For the text-containing cell, return its midpoint in (X, Y) coordinate format. 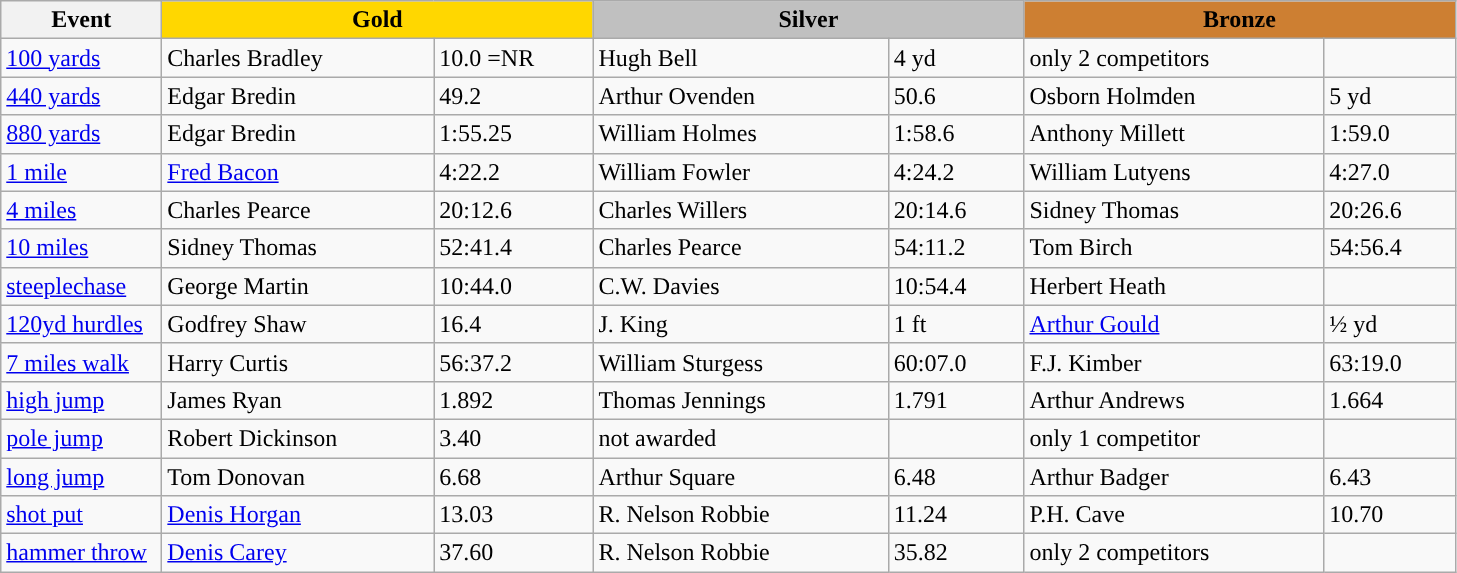
shot put (82, 515)
Tom Birch (1174, 248)
4:24.2 (956, 172)
7 miles walk (82, 362)
35.82 (956, 553)
James Ryan (298, 400)
20:14.6 (956, 210)
Denis Horgan (298, 515)
6.68 (514, 477)
20:26.6 (1390, 210)
120yd hurdles (82, 324)
10.0 =NR (514, 58)
not awarded (740, 438)
37.60 (514, 553)
13.03 (514, 515)
10 miles (82, 248)
Harry Curtis (298, 362)
Arthur Andrews (1174, 400)
Silver (808, 20)
1 mile (82, 172)
1.892 (514, 400)
1:58.6 (956, 134)
Anthony Millett (1174, 134)
3.40 (514, 438)
1 ft (956, 324)
only 1 competitor (1174, 438)
Arthur Badger (1174, 477)
Denis Carey (298, 553)
Robert Dickinson (298, 438)
William Fowler (740, 172)
F.J. Kimber (1174, 362)
C.W. Davies (740, 286)
11.24 (956, 515)
Herbert Heath (1174, 286)
Hugh Bell (740, 58)
Fred Bacon (298, 172)
1:59.0 (1390, 134)
16.4 (514, 324)
1.664 (1390, 400)
52:41.4 (514, 248)
54:11.2 (956, 248)
J. King (740, 324)
George Martin (298, 286)
Charles Willers (740, 210)
1:55.25 (514, 134)
William Lutyens (1174, 172)
Arthur Ovenden (740, 96)
hammer throw (82, 553)
10.70 (1390, 515)
6.43 (1390, 477)
56:37.2 (514, 362)
10:44.0 (514, 286)
Osborn Holmden (1174, 96)
Thomas Jennings (740, 400)
steeplechase (82, 286)
Gold (378, 20)
long jump (82, 477)
pole jump (82, 438)
4:27.0 (1390, 172)
100 yards (82, 58)
Event (82, 20)
William Sturgess (740, 362)
Tom Donovan (298, 477)
5 yd (1390, 96)
50.6 (956, 96)
20:12.6 (514, 210)
Arthur Square (740, 477)
10:54.4 (956, 286)
440 yards (82, 96)
4 yd (956, 58)
4 miles (82, 210)
63:19.0 (1390, 362)
4:22.2 (514, 172)
Bronze (1240, 20)
Charles Bradley (298, 58)
60:07.0 (956, 362)
1.791 (956, 400)
William Holmes (740, 134)
54:56.4 (1390, 248)
high jump (82, 400)
6.48 (956, 477)
49.2 (514, 96)
½ yd (1390, 324)
P.H. Cave (1174, 515)
880 yards (82, 134)
Godfrey Shaw (298, 324)
Arthur Gould (1174, 324)
